Capture the cell that displays the provided text and extract its (x, y) central coordinate. 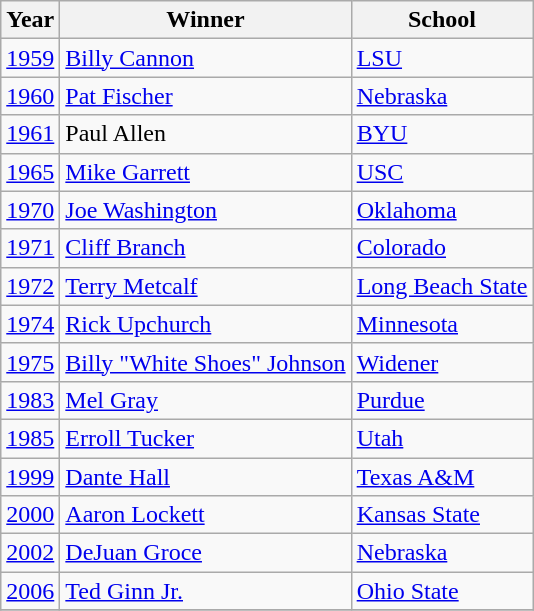
1961 (30, 134)
1985 (30, 438)
Joe Washington (206, 210)
1970 (30, 210)
1959 (30, 58)
Mel Gray (206, 400)
Purdue (442, 400)
2000 (30, 515)
2006 (30, 591)
1983 (30, 400)
Winner (206, 20)
Year (30, 20)
1974 (30, 324)
Colorado (442, 248)
1971 (30, 248)
Aaron Lockett (206, 515)
Texas A&M (442, 477)
Erroll Tucker (206, 438)
Minnesota (442, 324)
Dante Hall (206, 477)
Billy "White Shoes" Johnson (206, 362)
1960 (30, 96)
Oklahoma (442, 210)
Rick Upchurch (206, 324)
2002 (30, 553)
1972 (30, 286)
BYU (442, 134)
Terry Metcalf (206, 286)
USC (442, 172)
Widener (442, 362)
Kansas State (442, 515)
Long Beach State (442, 286)
DeJuan Groce (206, 553)
Mike Garrett (206, 172)
1965 (30, 172)
Billy Cannon (206, 58)
School (442, 20)
1999 (30, 477)
Ted Ginn Jr. (206, 591)
Pat Fischer (206, 96)
Paul Allen (206, 134)
Cliff Branch (206, 248)
1975 (30, 362)
Utah (442, 438)
Ohio State (442, 591)
LSU (442, 58)
